For the text-containing cell, return its midpoint in (x, y) coordinate format. 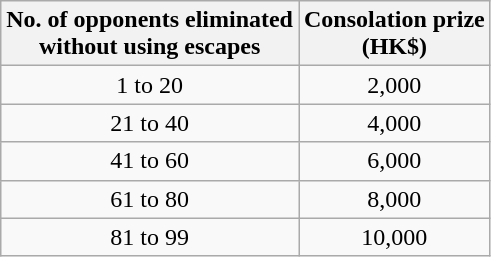
Consolation prize(HK$) (394, 34)
No. of opponents eliminatedwithout using escapes (150, 34)
1 to 20 (150, 85)
21 to 40 (150, 123)
10,000 (394, 237)
2,000 (394, 85)
41 to 60 (150, 161)
81 to 99 (150, 237)
61 to 80 (150, 199)
6,000 (394, 161)
4,000 (394, 123)
8,000 (394, 199)
